Return the [X, Y] coordinate for the center point of the cell that contains the specified text.  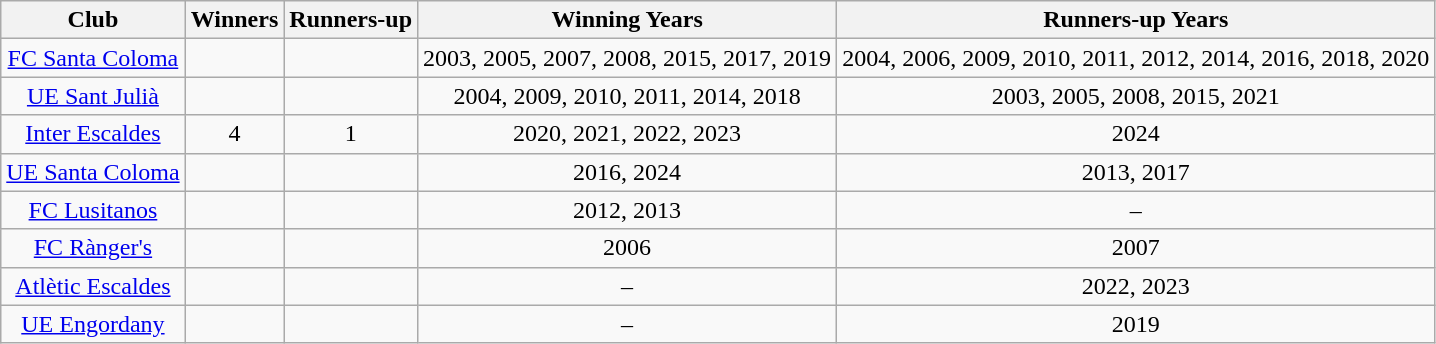
Winning Years [628, 20]
2003, 2005, 2007, 2008, 2015, 2017, 2019 [628, 58]
UE Santa Coloma [93, 172]
Runners-up [351, 20]
2003, 2005, 2008, 2015, 2021 [1136, 96]
2004, 2006, 2009, 2010, 2011, 2012, 2014, 2016, 2018, 2020 [1136, 58]
UE Sant Julià [93, 96]
FC Lusitanos [93, 210]
4 [234, 134]
1 [351, 134]
2004, 2009, 2010, 2011, 2014, 2018 [628, 96]
2013, 2017 [1136, 172]
2020, 2021, 2022, 2023 [628, 134]
Runners-up Years [1136, 20]
2007 [1136, 248]
2012, 2013 [628, 210]
Winners [234, 20]
UE Engordany [93, 324]
2006 [628, 248]
2024 [1136, 134]
2019 [1136, 324]
Club [93, 20]
FC Rànger's [93, 248]
2016, 2024 [628, 172]
2022, 2023 [1136, 286]
FC Santa Coloma [93, 58]
Atlètic Escaldes [93, 286]
Inter Escaldes [93, 134]
